Locate the cell with the specified text and output its [X, Y] center coordinate. 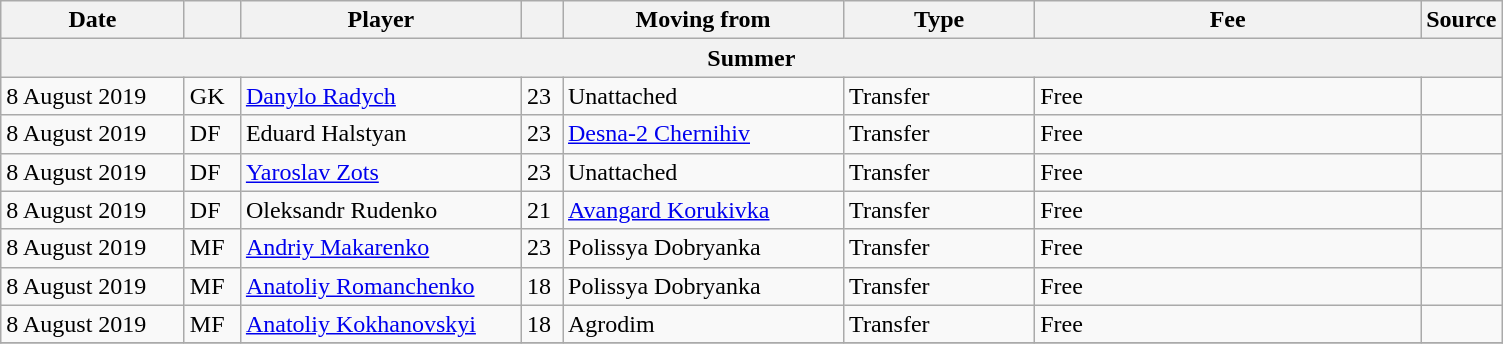
Player [380, 20]
Source [1462, 20]
Oleksandr Rudenko [380, 210]
Andriy Makarenko [380, 248]
Yaroslav Zots [380, 172]
Type [940, 20]
Desna-2 Chernihiv [702, 134]
Moving from [702, 20]
Anatoliy Kokhanovskyi [380, 324]
Agrodim [702, 324]
21 [542, 210]
GK [212, 96]
Summer [752, 58]
Avangard Korukivka [702, 210]
Eduard Halstyan [380, 134]
Fee [1228, 20]
Anatoliy Romanchenko [380, 286]
Danylo Radych [380, 96]
Date [93, 20]
